Scan for the cell matching the given text and deliver its (X, Y) coordinate at center. 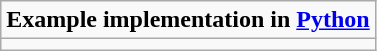
Example implementation in Python (188, 20)
